Scan for the cell matching the given text and deliver its (X, Y) coordinate at center. 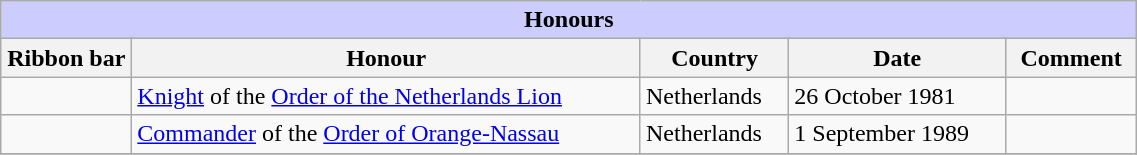
Honours (569, 20)
Ribbon bar (66, 58)
26 October 1981 (898, 96)
Knight of the Order of the Netherlands Lion (386, 96)
Date (898, 58)
Comment (1072, 58)
Commander of the Order of Orange-Nassau (386, 134)
1 September 1989 (898, 134)
Country (714, 58)
Honour (386, 58)
